Provide the [X, Y] coordinate of the cell's center where the given text is located.  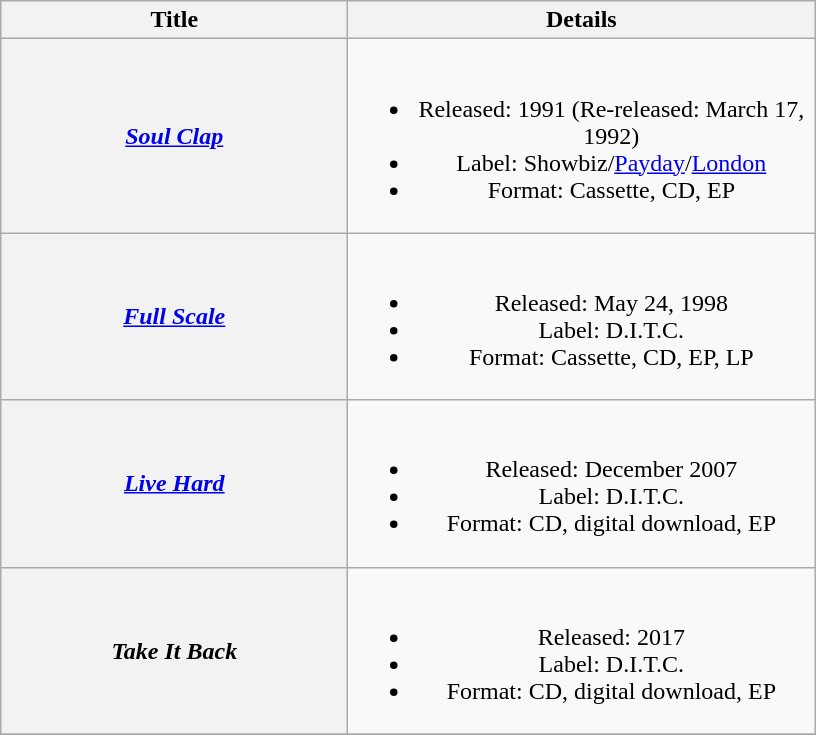
Soul Clap [174, 136]
Released: 1991 (Re-released: March 17, 1992)Label: Showbiz/Payday/LondonFormat: Cassette, CD, EP [582, 136]
Released: December 2007Label: D.I.T.C.Format: CD, digital download, EP [582, 484]
Live Hard [174, 484]
Released: 2017Label: D.I.T.C.Format: CD, digital download, EP [582, 650]
Full Scale [174, 316]
Details [582, 20]
Title [174, 20]
Released: May 24, 1998Label: D.I.T.C.Format: Cassette, CD, EP, LP [582, 316]
Take It Back [174, 650]
